Detect which cell encompasses the target text, then output its (X, Y) center coordinate. 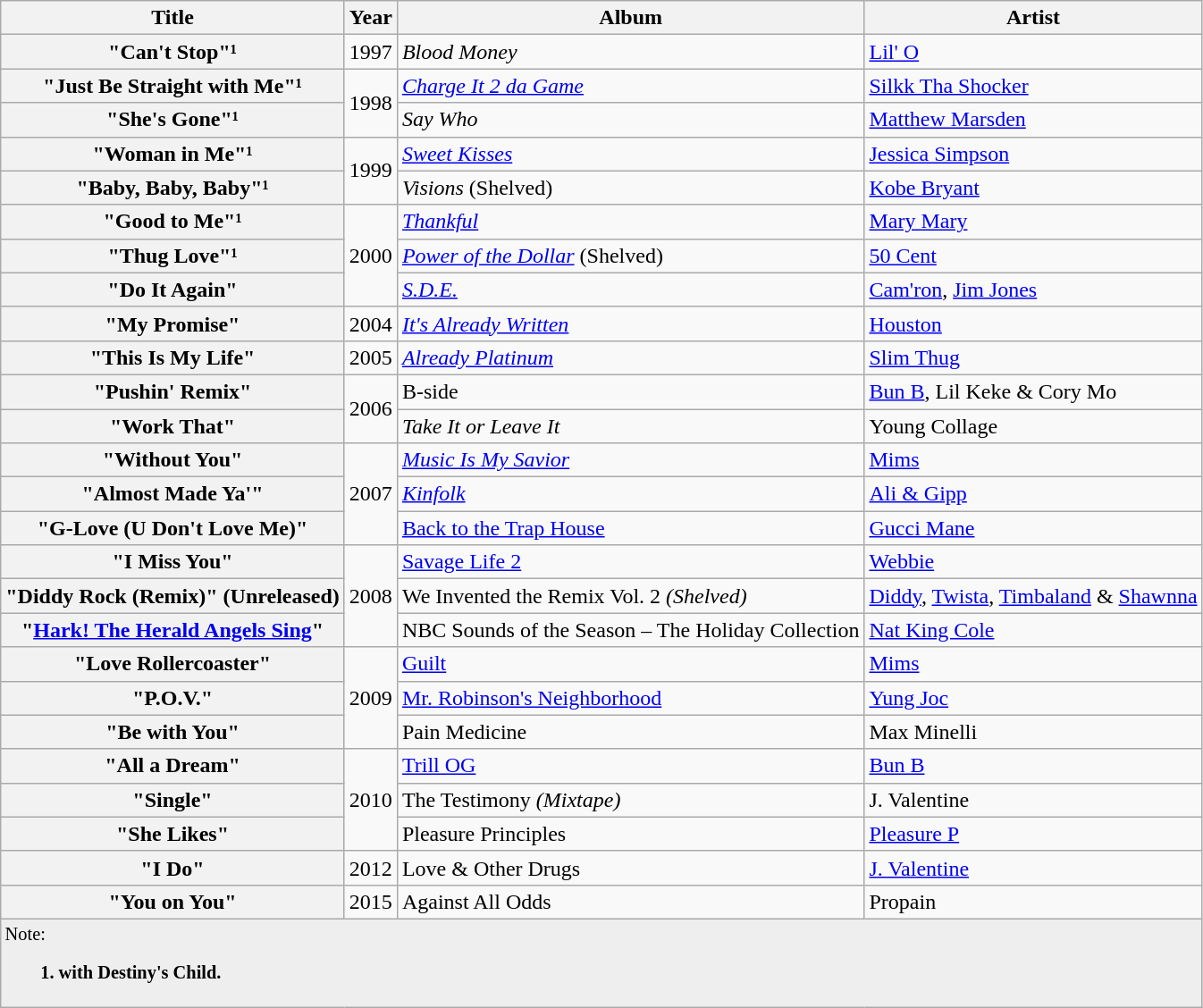
Slim Thug (1033, 357)
Jessica Simpson (1033, 154)
Diddy, Twista, Timbaland & Shawnna (1033, 596)
2006 (370, 408)
Thankful (631, 222)
Nat King Cole (1033, 630)
B-side (631, 391)
Cam'ron, Jim Jones (1033, 290)
Ali & Gipp (1033, 494)
2000 (370, 256)
Mary Mary (1033, 222)
"Thug Love"¹ (173, 256)
Back to the Trap House (631, 528)
Kinfolk (631, 494)
2009 (370, 698)
Note:with Destiny's Child. (601, 962)
The Testimony (Mixtape) (631, 800)
"Baby, Baby, Baby"¹ (173, 188)
Sweet Kisses (631, 154)
Visions (Shelved) (631, 188)
"This Is My Life" (173, 357)
Young Collage (1033, 426)
Bun B, Lil Keke & Cory Mo (1033, 391)
"Just Be Straight with Me"¹ (173, 86)
1999 (370, 171)
Music Is My Savior (631, 460)
Album (631, 18)
Gucci Mane (1033, 528)
Matthew Marsden (1033, 120)
"I Do" (173, 868)
"Pushin' Remix" (173, 391)
Power of the Dollar (Shelved) (631, 256)
Pleasure Principles (631, 834)
2007 (370, 494)
Mr. Robinson's Neighborhood (631, 698)
2004 (370, 323)
"Woman in Me"¹ (173, 154)
"My Promise" (173, 323)
Pleasure P (1033, 834)
"Diddy Rock (Remix)" (Unreleased) (173, 596)
Trill OG (631, 766)
Max Minelli (1033, 732)
"Single" (173, 800)
"P.O.V." (173, 698)
"Almost Made Ya'" (173, 494)
2015 (370, 902)
2012 (370, 868)
Yung Joc (1033, 698)
"Good to Me"¹ (173, 222)
"Be with You" (173, 732)
NBC Sounds of the Season – The Holiday Collection (631, 630)
Blood Money (631, 52)
1997 (370, 52)
Bun B (1033, 766)
2010 (370, 800)
It's Already Written (631, 323)
Kobe Bryant (1033, 188)
2005 (370, 357)
Say Who (631, 120)
"She's Gone"¹ (173, 120)
Webbie (1033, 562)
"Do It Again" (173, 290)
"Without You" (173, 460)
Propain (1033, 902)
Houston (1033, 323)
Pain Medicine (631, 732)
"All a Dream" (173, 766)
Charge It 2 da Game (631, 86)
Year (370, 18)
Silkk Tha Shocker (1033, 86)
"You on You" (173, 902)
Against All Odds (631, 902)
Guilt (631, 664)
Already Platinum (631, 357)
"Can't Stop"¹ (173, 52)
Title (173, 18)
Artist (1033, 18)
"Hark! The Herald Angels Sing" (173, 630)
1998 (370, 103)
S.D.E. (631, 290)
Savage Life 2 (631, 562)
2008 (370, 596)
Lil' O (1033, 52)
50 Cent (1033, 256)
We Invented the Remix Vol. 2 (Shelved) (631, 596)
"G-Love (U Don't Love Me)" (173, 528)
"Love Rollercoaster" (173, 664)
"She Likes" (173, 834)
"I Miss You" (173, 562)
Love & Other Drugs (631, 868)
Take It or Leave It (631, 426)
"Work That" (173, 426)
